Search for the cell housing the specified text and yield its [X, Y] center coordinate. 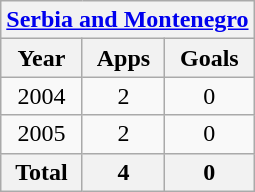
2004 [42, 96]
Total [42, 172]
2005 [42, 134]
Goals [210, 58]
4 [124, 172]
Year [42, 58]
Serbia and Montenegro [128, 20]
Apps [124, 58]
